Determine the [x, y] coordinate at the center of the cell enclosing the given text.  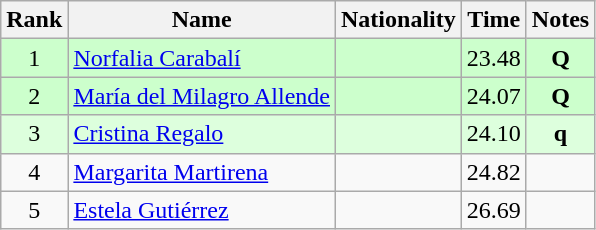
Estela Gutiérrez [202, 210]
24.07 [494, 96]
Name [202, 20]
Norfalia Carabalí [202, 58]
Time [494, 20]
Nationality [399, 20]
5 [34, 210]
2 [34, 96]
23.48 [494, 58]
Rank [34, 20]
Margarita Martirena [202, 172]
4 [34, 172]
1 [34, 58]
María del Milagro Allende [202, 96]
3 [34, 134]
24.82 [494, 172]
q [560, 134]
Cristina Regalo [202, 134]
24.10 [494, 134]
26.69 [494, 210]
Notes [560, 20]
